Extract the (x, y) coordinate from the center of the cell holding the provided text.  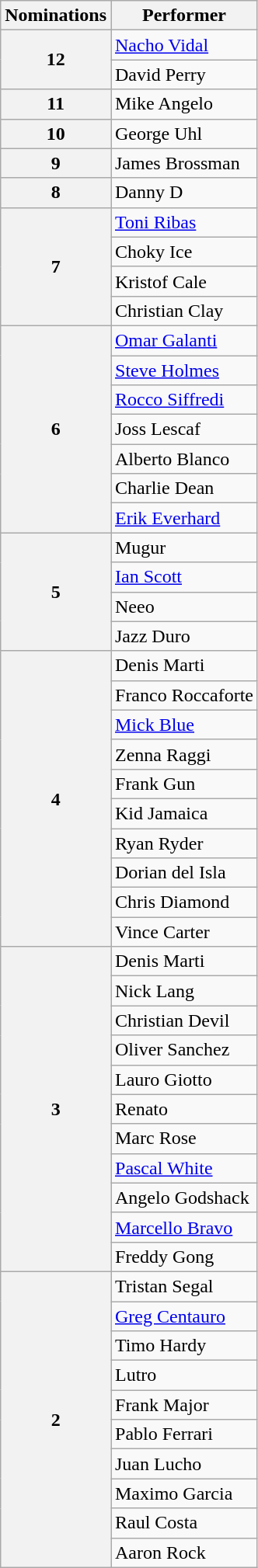
Ian Scott (183, 577)
Christian Devil (183, 1020)
James Brossman (183, 163)
Ryan Ryder (183, 843)
Pascal White (183, 1168)
Nacho Vidal (183, 45)
Performer (183, 16)
Vince Carter (183, 932)
Tristan Segal (183, 1286)
Toni Ribas (183, 222)
Charlie Dean (183, 488)
Frank Major (183, 1405)
Frank Gun (183, 784)
Greg Centauro (183, 1316)
Raul Costa (183, 1523)
Maximo Garcia (183, 1493)
Kristof Cale (183, 281)
Erik Everhard (183, 518)
Juan Lucho (183, 1464)
Omar Galanti (183, 340)
Kid Jamaica (183, 813)
Mike Angelo (183, 104)
Danny D (183, 193)
David Perry (183, 75)
Pablo Ferrari (183, 1434)
8 (56, 193)
7 (56, 266)
Marc Rose (183, 1139)
Freddy Gong (183, 1257)
Franco Roccaforte (183, 695)
Angelo Godshack (183, 1198)
George Uhl (183, 134)
5 (56, 592)
Choky Ice (183, 252)
Lutro (183, 1375)
3 (56, 1109)
Lauro Giotto (183, 1080)
Mick Blue (183, 725)
4 (56, 798)
2 (56, 1420)
Mugur (183, 548)
Steve Holmes (183, 370)
Neeo (183, 607)
Timo Hardy (183, 1346)
Joss Lescaf (183, 429)
Marcello Bravo (183, 1227)
Aaron Rock (183, 1552)
Renato (183, 1109)
Nick Lang (183, 991)
Alberto Blanco (183, 459)
Oliver Sanchez (183, 1050)
Jazz Duro (183, 636)
Dorian del Isla (183, 873)
Rocco Siffredi (183, 400)
Nominations (56, 16)
10 (56, 134)
Chris Diamond (183, 902)
Christian Clay (183, 311)
12 (56, 60)
Zenna Raggi (183, 754)
6 (56, 429)
9 (56, 163)
11 (56, 104)
